Search for the cell housing the specified text and yield its [x, y] center coordinate. 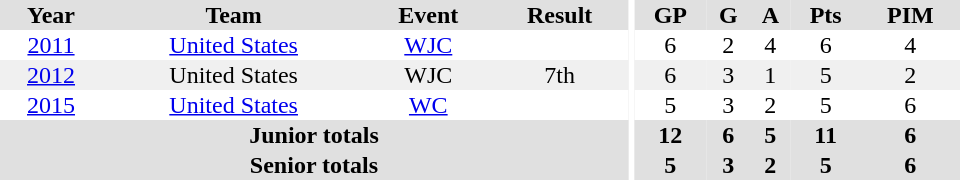
2015 [51, 105]
Team [234, 15]
A [770, 15]
1 [770, 75]
7th [560, 75]
Junior totals [314, 135]
2011 [51, 45]
Result [560, 15]
G [728, 15]
Pts [826, 15]
Senior totals [314, 165]
12 [670, 135]
Year [51, 15]
GP [670, 15]
WC [428, 105]
2012 [51, 75]
PIM [910, 15]
Event [428, 15]
11 [826, 135]
